Find where the given text appears and provide that cell's center as [X, Y] coordinate. 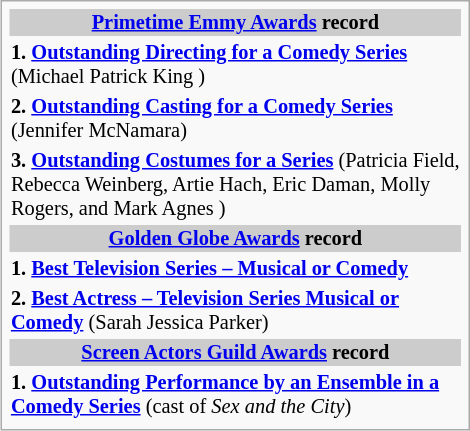
2. Best Actress – Television Series Musical or Comedy (Sarah Jessica Parker) [235, 310]
Primetime Emmy Awards record [235, 22]
1. Best Television Series – Musical or Comedy [235, 268]
Screen Actors Guild Awards record [235, 352]
Golden Globe Awards record [235, 238]
3. Outstanding Costumes for a Series (Patricia Field, Rebecca Weinberg, Artie Hach, Eric Daman, Molly Rogers, and Mark Agnes ) [235, 184]
2. Outstanding Casting for a Comedy Series (Jennifer McNamara) [235, 118]
1. Outstanding Directing for a Comedy Series (Michael Patrick King ) [235, 64]
1. Outstanding Performance by an Ensemble in a Comedy Series (cast of Sex and the City) [235, 394]
